Output the (X, Y) coordinate of the center of the cell containing the given text.  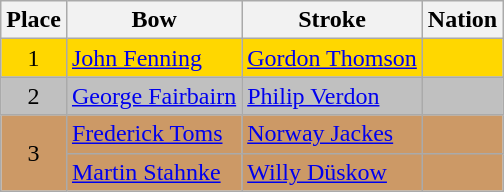
Stroke (332, 20)
1 (34, 58)
Philip Verdon (332, 96)
George Fairbairn (154, 96)
John Fenning (154, 58)
2 (34, 96)
Bow (154, 20)
3 (34, 153)
Nation (462, 20)
Willy Düskow (332, 172)
Place (34, 20)
Frederick Toms (154, 134)
Norway Jackes (332, 134)
Gordon Thomson (332, 58)
Martin Stahnke (154, 172)
